Provide the [X, Y] coordinate of the cell's center where the given text is located.  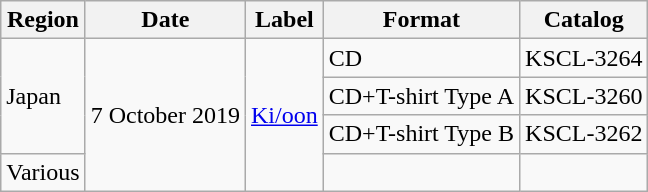
Catalog [584, 20]
Format [421, 20]
Label [285, 20]
CD [421, 58]
Ki/oon [285, 115]
KSCL-3264 [584, 58]
KSCL-3260 [584, 96]
Date [165, 20]
Various [43, 172]
Japan [43, 96]
7 October 2019 [165, 115]
CD+T-shirt Type B [421, 134]
CD+T-shirt Type A [421, 96]
KSCL-3262 [584, 134]
Region [43, 20]
